Extract the [x, y] coordinate from the center of the cell holding the provided text.  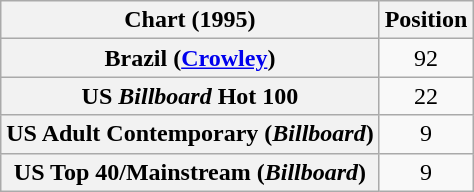
US Billboard Hot 100 [190, 96]
22 [426, 96]
Position [426, 20]
Brazil (Crowley) [190, 58]
US Top 40/Mainstream (Billboard) [190, 172]
US Adult Contemporary (Billboard) [190, 134]
Chart (1995) [190, 20]
92 [426, 58]
